Scan for the cell matching the given text and deliver its (X, Y) coordinate at center. 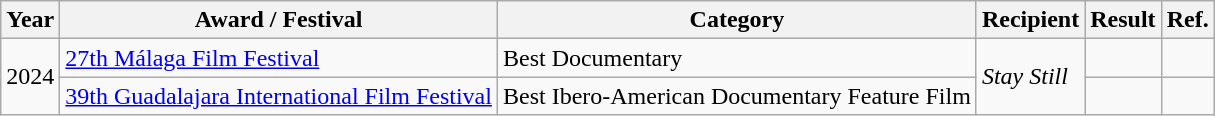
Best Ibero-American Documentary Feature Film (736, 96)
Recipient (1030, 20)
27th Málaga Film Festival (279, 58)
Award / Festival (279, 20)
39th Guadalajara International Film Festival (279, 96)
Result (1123, 20)
2024 (30, 77)
Stay Still (1030, 77)
Best Documentary (736, 58)
Year (30, 20)
Category (736, 20)
Ref. (1188, 20)
